Return the (X, Y) coordinate for the center point of the cell that contains the specified text.  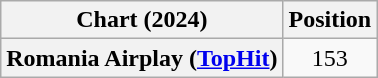
153 (330, 58)
Position (330, 20)
Chart (2024) (142, 20)
Romania Airplay (TopHit) (142, 58)
